From the cell containing the given text, extract its center point as [X, Y] coordinate. 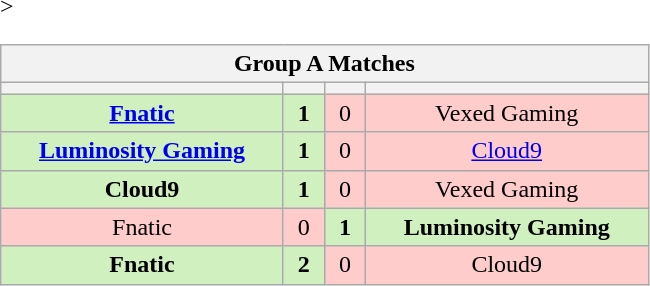
2 [304, 265]
Group A Matches [324, 64]
